Find where the given text appears and provide that cell's center as (x, y) coordinate. 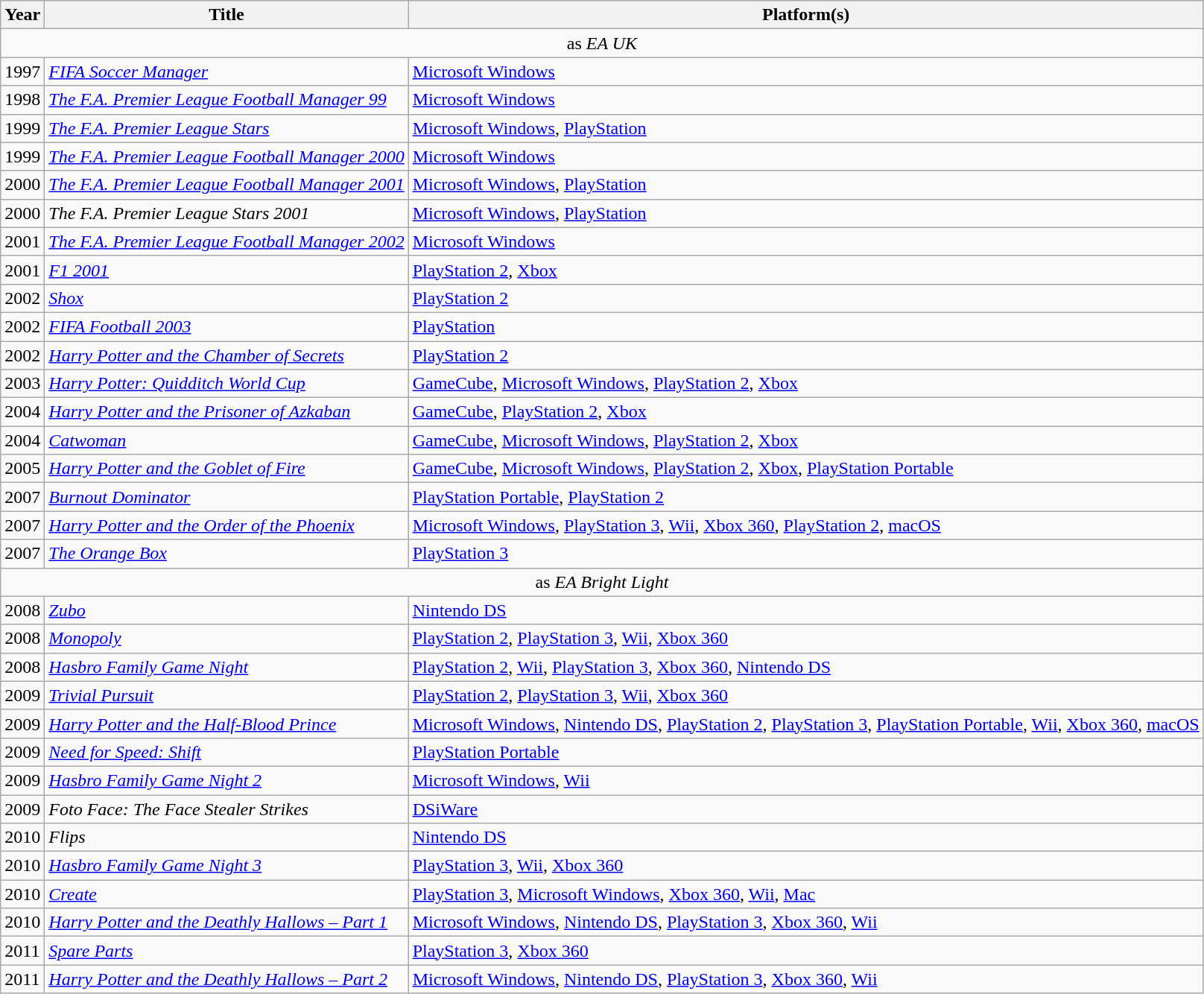
Harry Potter and the Goblet of Fire (226, 469)
PlayStation Portable (806, 752)
The Orange Box (226, 554)
as EA UK (602, 43)
Hasbro Family Game Night (226, 667)
Trivial Pursuit (226, 695)
Harry Potter and the Order of the Phoenix (226, 525)
Create (226, 894)
The F.A. Premier League Football Manager 99 (226, 100)
Year (22, 15)
Need for Speed: Shift (226, 752)
Microsoft Windows, Wii (806, 780)
PlayStation 3, Xbox 360 (806, 951)
Flips (226, 838)
Harry Potter and the Chamber of Secrets (226, 355)
2005 (22, 469)
Microsoft Windows, Nintendo DS, PlayStation 2, PlayStation 3, PlayStation Portable, Wii, Xbox 360, macOS (806, 724)
2003 (22, 384)
GameCube, Microsoft Windows, PlayStation 2, Xbox, PlayStation Portable (806, 469)
Title (226, 15)
GameCube, PlayStation 2, Xbox (806, 412)
PlayStation 3, Wii, Xbox 360 (806, 866)
Spare Parts (226, 951)
The F.A. Premier League Stars 2001 (226, 213)
Microsoft Windows, PlayStation 3, Wii, Xbox 360, PlayStation 2, macOS (806, 525)
The F.A. Premier League Stars (226, 128)
PlayStation (806, 326)
PlayStation 2, Wii, PlayStation 3, Xbox 360, Nintendo DS (806, 667)
Catwoman (226, 440)
The F.A. Premier League Football Manager 2000 (226, 156)
Platform(s) (806, 15)
Harry Potter and the Deathly Hallows – Part 2 (226, 979)
1997 (22, 72)
PlayStation 3 (806, 554)
Shox (226, 298)
FIFA Soccer Manager (226, 72)
Harry Potter: Quidditch World Cup (226, 384)
Harry Potter and the Half-Blood Prince (226, 724)
Zubo (226, 610)
Foto Face: The Face Stealer Strikes (226, 808)
PlayStation Portable, PlayStation 2 (806, 497)
The F.A. Premier League Football Manager 2001 (226, 185)
Hasbro Family Game Night 3 (226, 866)
1998 (22, 100)
PlayStation 2, Xbox (806, 270)
Harry Potter and the Deathly Hallows – Part 1 (226, 922)
Hasbro Family Game Night 2 (226, 780)
Monopoly (226, 639)
The F.A. Premier League Football Manager 2002 (226, 241)
Harry Potter and the Prisoner of Azkaban (226, 412)
Burnout Dominator (226, 497)
DSiWare (806, 808)
FIFA Football 2003 (226, 326)
F1 2001 (226, 270)
PlayStation 3, Microsoft Windows, Xbox 360, Wii, Mac (806, 894)
as EA Bright Light (602, 582)
